Search for the cell housing the specified text and yield its [x, y] center coordinate. 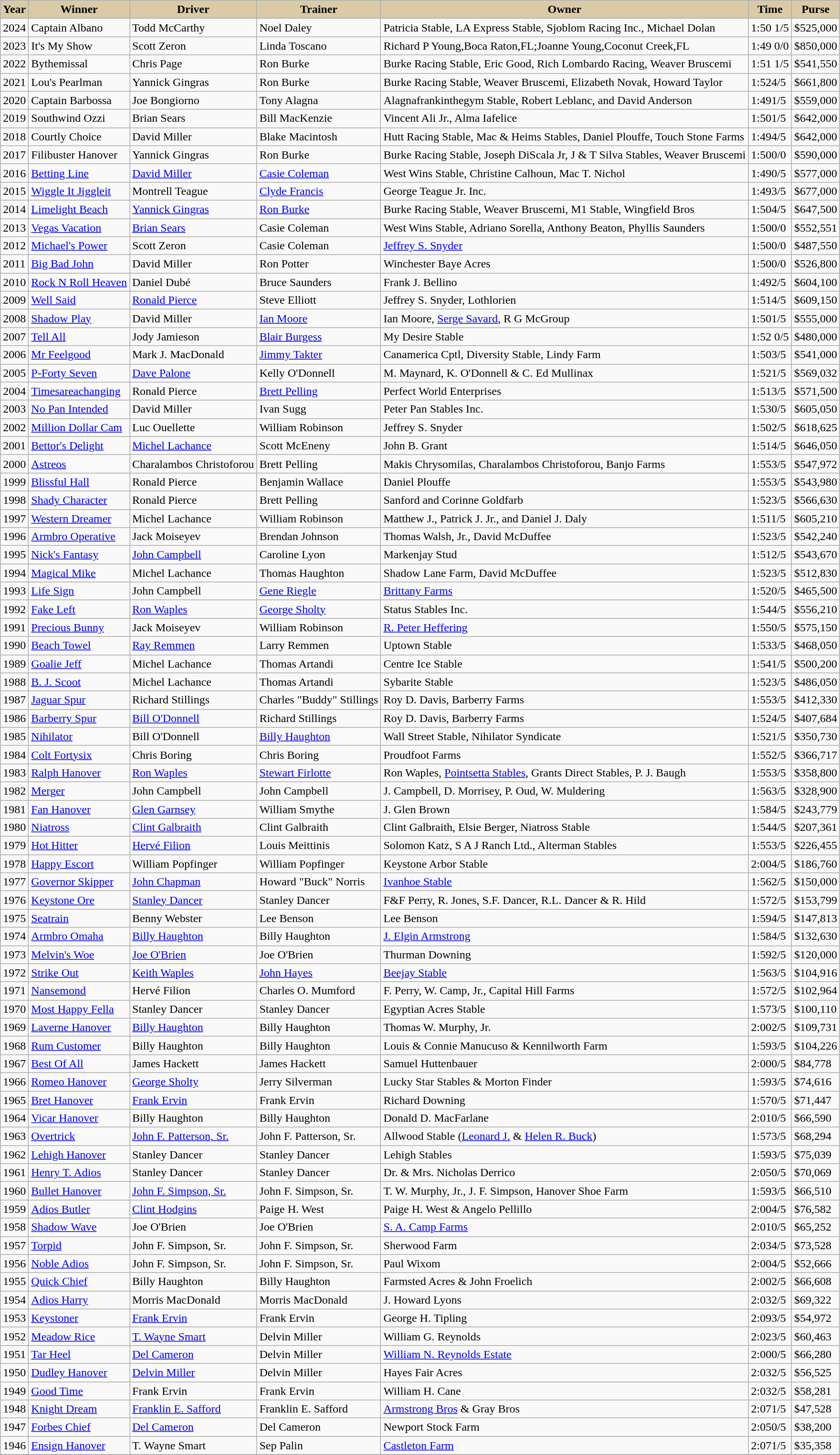
Tar Heel [79, 1354]
2024 [14, 28]
$661,800 [815, 82]
1990 [14, 646]
1977 [14, 882]
Tell All [79, 337]
Luc Ouellette [193, 427]
$590,000 [815, 155]
Bruce Saunders [319, 282]
1989 [14, 664]
$604,100 [815, 282]
$226,455 [815, 846]
F. Perry, W. Camp, Jr., Capital Hill Farms [565, 991]
2009 [14, 300]
1980 [14, 828]
Rock N Roll Heaven [79, 282]
Driver [193, 10]
1:530/5 [770, 409]
1965 [14, 1100]
$120,000 [815, 955]
Astreos [79, 464]
Torpid [79, 1245]
Armstrong Bros & Gray Bros [565, 1409]
Stewart Firlotte [319, 773]
Henry T. Adios [79, 1173]
$677,000 [815, 191]
Dave Palone [193, 373]
1:490/5 [770, 173]
$465,500 [815, 591]
Paige H. West [319, 1209]
1969 [14, 1027]
Blair Burgess [319, 337]
$605,050 [815, 409]
Samuel Huttenbauer [565, 1063]
2002 [14, 427]
$153,799 [815, 900]
1:51 1/5 [770, 64]
1956 [14, 1264]
$65,252 [815, 1227]
1954 [14, 1300]
Keystone Arbor Stable [565, 864]
Shadow Play [79, 319]
$480,000 [815, 337]
1976 [14, 900]
1979 [14, 846]
Linda Toscano [319, 46]
1991 [14, 627]
Blake Macintosh [319, 137]
Jody Jamieson [193, 337]
Melvin's Woe [79, 955]
Purse [815, 10]
2021 [14, 82]
Winchester Baye Acres [565, 264]
$66,280 [815, 1354]
Knight Dream [79, 1409]
2:034/5 [770, 1245]
Sanford and Corinne Goldfarb [565, 500]
$541,000 [815, 355]
1998 [14, 500]
1974 [14, 936]
1968 [14, 1045]
1981 [14, 809]
Magical Mike [79, 573]
2018 [14, 137]
$66,590 [815, 1118]
$52,666 [815, 1264]
Shadow Lane Farm, David McDuffee [565, 573]
$547,972 [815, 464]
Beach Towel [79, 646]
Ian Moore, Serge Savard, R G McGroup [565, 319]
1:594/5 [770, 918]
2022 [14, 64]
$207,361 [815, 828]
1:50 1/5 [770, 28]
Vincent Ali Jr., Alma Iafelice [565, 118]
Big Bad John [79, 264]
Quick Chief [79, 1282]
Kelly O'Donnell [319, 373]
West Wins Stable, Christine Calhoun, Mac T. Nichol [565, 173]
Caroline Lyon [319, 555]
Bret Hanover [79, 1100]
Brendan Johnson [319, 537]
William N. Reynolds Estate [565, 1354]
Clyde Francis [319, 191]
Fake Left [79, 609]
$147,813 [815, 918]
J. Glen Brown [565, 809]
George H. Tipling [565, 1318]
$366,717 [815, 754]
1951 [14, 1354]
1959 [14, 1209]
Nick's Fantasy [79, 555]
Romeo Hanover [79, 1082]
1:552/5 [770, 754]
$102,964 [815, 991]
Overtrick [79, 1136]
Daniel Plouffe [565, 482]
Richard P Young,Boca Raton,FL;Joanne Young,Coconut Creek,FL [565, 46]
1955 [14, 1282]
West Wins Stable, Adriano Sorella, Anthony Beaton, Phyllis Saunders [565, 228]
Adios Harry [79, 1300]
Armbro Omaha [79, 936]
Vegas Vacation [79, 228]
Lucky Star Stables & Morton Finder [565, 1082]
$350,730 [815, 736]
1999 [14, 482]
Noble Adios [79, 1264]
Charalambos Christoforou [193, 464]
$66,608 [815, 1282]
2008 [14, 319]
Timesareachanging [79, 391]
$647,500 [815, 209]
Laverne Hanover [79, 1027]
Canamerica Cptl, Diversity Stable, Lindy Farm [565, 355]
1:570/5 [770, 1100]
2006 [14, 355]
1982 [14, 791]
Louis Meittinis [319, 846]
$556,210 [815, 609]
Scott McEneny [319, 446]
R. Peter Heffering [565, 627]
1:512/5 [770, 555]
Time [770, 10]
1993 [14, 591]
Michael's Power [79, 246]
Paige H. West & Angelo Pellillo [565, 1209]
1986 [14, 718]
1962 [14, 1155]
1952 [14, 1336]
Betting Line [79, 173]
2016 [14, 173]
$487,550 [815, 246]
Todd McCarthy [193, 28]
Nihilator [79, 736]
$109,731 [815, 1027]
Richard Downing [565, 1100]
It's My Show [79, 46]
Chris Page [193, 64]
$559,000 [815, 100]
Lou's Pearlman [79, 82]
$100,110 [815, 1009]
2013 [14, 228]
William G. Reynolds [565, 1336]
F&F Perry, R. Jones, S.F. Dancer, R.L. Dancer & R. Hild [565, 900]
Barberry Spur [79, 718]
Peter Pan Stables Inc. [565, 409]
Daniel Dubé [193, 282]
1947 [14, 1427]
Goalie Jeff [79, 664]
$618,625 [815, 427]
Hayes Fair Acres [565, 1372]
Alagnafrankinthegym Stable, Robert Leblanc, and David Anderson [565, 100]
Joe Bongiorno [193, 100]
Newport Stock Farm [565, 1427]
1:49 0/0 [770, 46]
1:494/5 [770, 137]
Sep Palin [319, 1445]
$71,447 [815, 1100]
2004 [14, 391]
Limelight Beach [79, 209]
Million Dollar Cam [79, 427]
Forbes Chief [79, 1427]
1996 [14, 537]
Glen Garnsey [193, 809]
Perfect World Enterprises [565, 391]
1953 [14, 1318]
$358,800 [815, 773]
1958 [14, 1227]
Allwood Stable (Leonard J. & Helen R. Buck) [565, 1136]
1:492/5 [770, 282]
1:491/5 [770, 100]
$500,200 [815, 664]
Vicar Hanover [79, 1118]
Burke Racing Stable, Weaver Bruscemi, Elizabeth Novak, Howard Taylor [565, 82]
Year [14, 10]
M. Maynard, K. O'Donnell & C. Ed Mullinax [565, 373]
2:093/5 [770, 1318]
Status Stables Inc. [565, 609]
Clint Galbraith, Elsie Berger, Niatross Stable [565, 828]
1972 [14, 973]
Ralph Hanover [79, 773]
Shady Character [79, 500]
1984 [14, 754]
$646,050 [815, 446]
1992 [14, 609]
$552,551 [815, 228]
1960 [14, 1191]
Hutt Racing Stable, Mac & Heims Stables, Daniel Plouffe, Touch Stone Farms [565, 137]
Tony Alagna [319, 100]
$58,281 [815, 1391]
1997 [14, 518]
Makis Chrysomilas, Charalambos Christoforou, Banjo Farms [565, 464]
1:503/5 [770, 355]
$577,000 [815, 173]
$543,980 [815, 482]
Howard "Buck" Norris [319, 882]
Burke Racing Stable, Joseph DiScala Jr, J & T Silva Stables, Weaver Bruscemi [565, 155]
2001 [14, 446]
Happy Escort [79, 864]
Ivanhoe Stable [565, 882]
Life Sign [79, 591]
1975 [14, 918]
2007 [14, 337]
2020 [14, 100]
John B. Grant [565, 446]
$468,050 [815, 646]
William H. Cane [565, 1391]
Keith Waples [193, 973]
1950 [14, 1372]
Castleton Farm [565, 1445]
$54,972 [815, 1318]
$243,779 [815, 809]
$74,616 [815, 1082]
Filibuster Hanover [79, 155]
$38,200 [815, 1427]
Brittany Farms [565, 591]
Jaguar Spur [79, 700]
$70,069 [815, 1173]
Charles O. Mumford [319, 991]
$526,800 [815, 264]
Burke Racing Stable, Weaver Bruscemi, M1 Stable, Wingfield Bros [565, 209]
1:511/5 [770, 518]
1:541/5 [770, 664]
1961 [14, 1173]
Lehigh Hanover [79, 1155]
2017 [14, 155]
Keystoner [79, 1318]
$60,463 [815, 1336]
No Pan Intended [79, 409]
Armbro Operative [79, 537]
1:562/5 [770, 882]
Wiggle It Jiggleit [79, 191]
J. Howard Lyons [565, 1300]
$566,630 [815, 500]
Lehigh Stables [565, 1155]
2000 [14, 464]
1:493/5 [770, 191]
1946 [14, 1445]
Thurman Downing [565, 955]
1948 [14, 1409]
Markenjay Stud [565, 555]
Proudfoot Farms [565, 754]
Keystone Ore [79, 900]
$69,322 [815, 1300]
Bill MacKenzie [319, 118]
Southwind Ozzi [79, 118]
Thomas W. Murphy, Jr. [565, 1027]
$542,240 [815, 537]
T. W. Murphy, Jr., J. F. Simpson, Hanover Shoe Farm [565, 1191]
Bythemissal [79, 64]
J. Elgin Armstrong [565, 936]
$569,032 [815, 373]
2014 [14, 209]
Solomon Katz, S A J Ranch Ltd., Alterman Stables [565, 846]
$76,582 [815, 1209]
$75,039 [815, 1155]
Mr Feelgood [79, 355]
Mark J. MacDonald [193, 355]
Burke Racing Stable, Eric Good, Rich Lombardo Racing, Weaver Bruscemi [565, 64]
$555,000 [815, 319]
$66,510 [815, 1191]
Patricia Stable, LA Express Stable, Sjoblom Racing Inc., Michael Dolan [565, 28]
Jimmy Takter [319, 355]
Blissful Hall [79, 482]
Ensign Hanover [79, 1445]
P-Forty Seven [79, 373]
$512,830 [815, 573]
Charles "Buddy" Stillings [319, 700]
Colt Fortysix [79, 754]
1983 [14, 773]
Captain Albano [79, 28]
Captain Barbossa [79, 100]
Ian Moore [319, 319]
1987 [14, 700]
Wall Street Stable, Nihilator Syndicate [565, 736]
Farmsted Acres & John Froelich [565, 1282]
George Teague Jr. Inc. [565, 191]
Gene Riegle [319, 591]
2010 [14, 282]
1:504/5 [770, 209]
Thomas Haughton [319, 573]
B. J. Scoot [79, 682]
$525,000 [815, 28]
Ivan Sugg [319, 409]
$486,050 [815, 682]
1:502/5 [770, 427]
John Hayes [319, 973]
Owner [565, 10]
Winner [79, 10]
$35,358 [815, 1445]
Egyptian Acres Stable [565, 1009]
Noel Daley [319, 28]
$186,760 [815, 864]
Precious Bunny [79, 627]
Western Dreamer [79, 518]
1964 [14, 1118]
2019 [14, 118]
Ron Potter [319, 264]
2012 [14, 246]
1978 [14, 864]
$104,226 [815, 1045]
Hot Hitter [79, 846]
$56,525 [815, 1372]
1973 [14, 955]
2005 [14, 373]
Fan Hanover [79, 809]
Beejay Stable [565, 973]
William Smythe [319, 809]
$541,550 [815, 64]
Paul Wixom [565, 1264]
2023 [14, 46]
1:52 0/5 [770, 337]
Ron Waples, Pointsetta Stables, Grants Direct Stables, P. J. Baugh [565, 773]
$73,528 [815, 1245]
Rum Customer [79, 1045]
$412,330 [815, 700]
$132,630 [815, 936]
J. Campbell, D. Morrisey, P. Oud, W. Muldering [565, 791]
Frank J. Bellino [565, 282]
1957 [14, 1245]
$68,294 [815, 1136]
2003 [14, 409]
Steve Elliott [319, 300]
$605,210 [815, 518]
Nansemond [79, 991]
Larry Remmen [319, 646]
Benny Webster [193, 918]
Bullet Hanover [79, 1191]
1995 [14, 555]
2015 [14, 191]
$609,150 [815, 300]
1971 [14, 991]
1:520/5 [770, 591]
Louis & Connie Manucuso & Kennilworth Farm [565, 1045]
Adios Butler [79, 1209]
1:550/5 [770, 627]
Meadow Rice [79, 1336]
Benjamin Wallace [319, 482]
Dudley Hanover [79, 1372]
1:533/5 [770, 646]
$84,778 [815, 1063]
1966 [14, 1082]
Matthew J., Patrick J. Jr., and Daniel J. Daly [565, 518]
Merger [79, 791]
Clint Hodgins [193, 1209]
$850,000 [815, 46]
$575,150 [815, 627]
Montrell Teague [193, 191]
Shadow Wave [79, 1227]
Good Time [79, 1391]
Uptown Stable [565, 646]
1:513/5 [770, 391]
Governor Skipper [79, 882]
Jerry Silverman [319, 1082]
1994 [14, 573]
Thomas Walsh, Jr., David McDuffee [565, 537]
Sybarite Stable [565, 682]
Dr. & Mrs. Nicholas Derrico [565, 1173]
$150,000 [815, 882]
1988 [14, 682]
S. A. Camp Farms [565, 1227]
$328,900 [815, 791]
1963 [14, 1136]
John Chapman [193, 882]
$104,916 [815, 973]
Niatross [79, 828]
$571,500 [815, 391]
2011 [14, 264]
1985 [14, 736]
Well Said [79, 300]
1967 [14, 1063]
2:023/5 [770, 1336]
Donald D. MacFarlane [565, 1118]
Jeffrey S. Snyder, Lothlorien [565, 300]
Strike Out [79, 973]
My Desire Stable [565, 337]
Trainer [319, 10]
1:592/5 [770, 955]
Best Of All [79, 1063]
Centre Ice Stable [565, 664]
1970 [14, 1009]
1949 [14, 1391]
Seatrain [79, 918]
$47,528 [815, 1409]
Sherwood Farm [565, 1245]
Most Happy Fella [79, 1009]
Ray Remmen [193, 646]
$407,684 [815, 718]
$543,670 [815, 555]
Courtly Choice [79, 137]
Bettor's Delight [79, 446]
